Pinpoint the cell where the given text exists, returning its (x, y) midpoint coordinate. 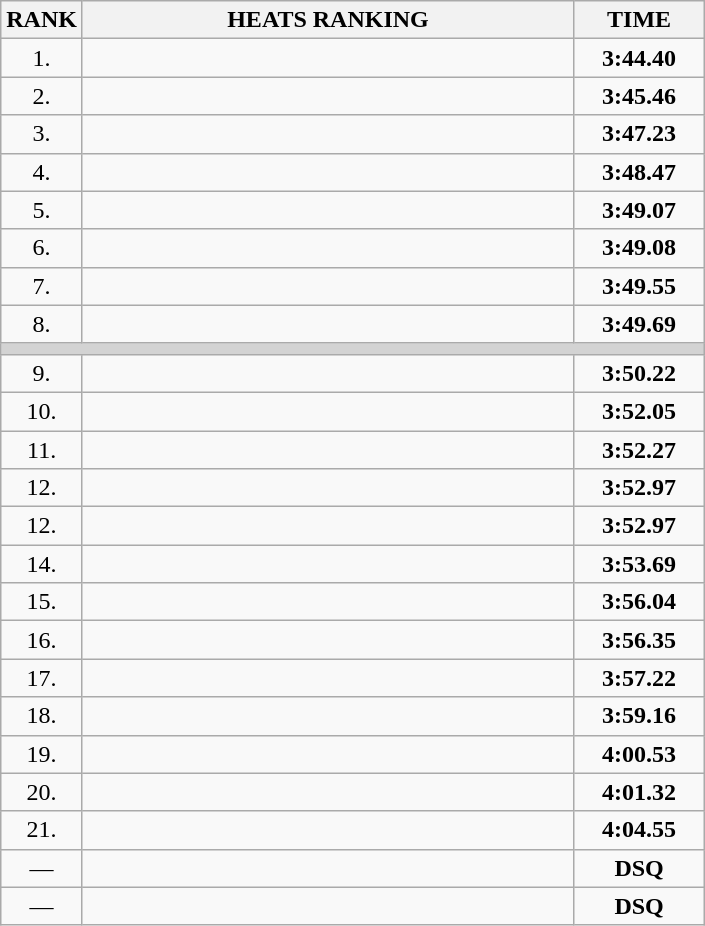
3:49.07 (640, 210)
3:49.55 (640, 286)
21. (42, 830)
4:04.55 (640, 830)
3:56.35 (640, 640)
6. (42, 248)
7. (42, 286)
3:59.16 (640, 716)
2. (42, 96)
3:47.23 (640, 134)
3:50.22 (640, 373)
1. (42, 58)
4. (42, 172)
9. (42, 373)
3:52.05 (640, 411)
3:56.04 (640, 602)
16. (42, 640)
4:01.32 (640, 792)
5. (42, 210)
3:52.27 (640, 449)
8. (42, 324)
3. (42, 134)
HEATS RANKING (328, 20)
RANK (42, 20)
3:48.47 (640, 172)
4:00.53 (640, 754)
3:53.69 (640, 564)
14. (42, 564)
17. (42, 678)
10. (42, 411)
20. (42, 792)
3:45.46 (640, 96)
3:49.08 (640, 248)
3:57.22 (640, 678)
3:44.40 (640, 58)
3:49.69 (640, 324)
19. (42, 754)
18. (42, 716)
TIME (640, 20)
15. (42, 602)
11. (42, 449)
